Detect which cell encompasses the target text, then output its [x, y] center coordinate. 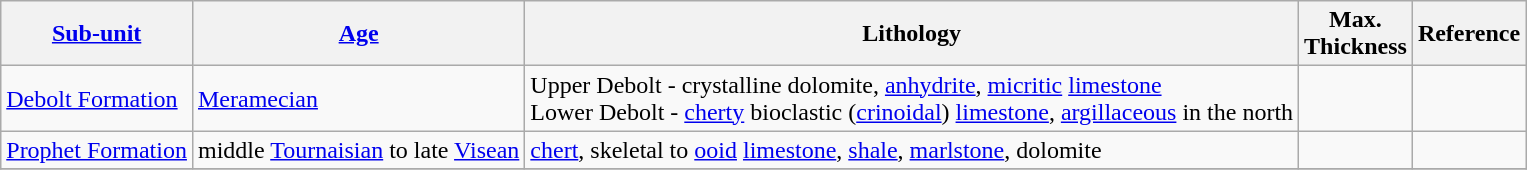
Age [358, 34]
chert, skeletal to ooid limestone, shale, marlstone, dolomite [912, 150]
Prophet Formation [97, 150]
Debolt Formation [97, 98]
Upper Debolt - crystalline dolomite, anhydrite, micritic limestoneLower Debolt - cherty bioclastic (crinoidal) limestone, argillaceous in the north [912, 98]
Max.Thickness [1356, 34]
Reference [1468, 34]
Meramecian [358, 98]
Sub-unit [97, 34]
Lithology [912, 34]
middle Tournaisian to late Visean [358, 150]
